Search for the cell housing the specified text and yield its [X, Y] center coordinate. 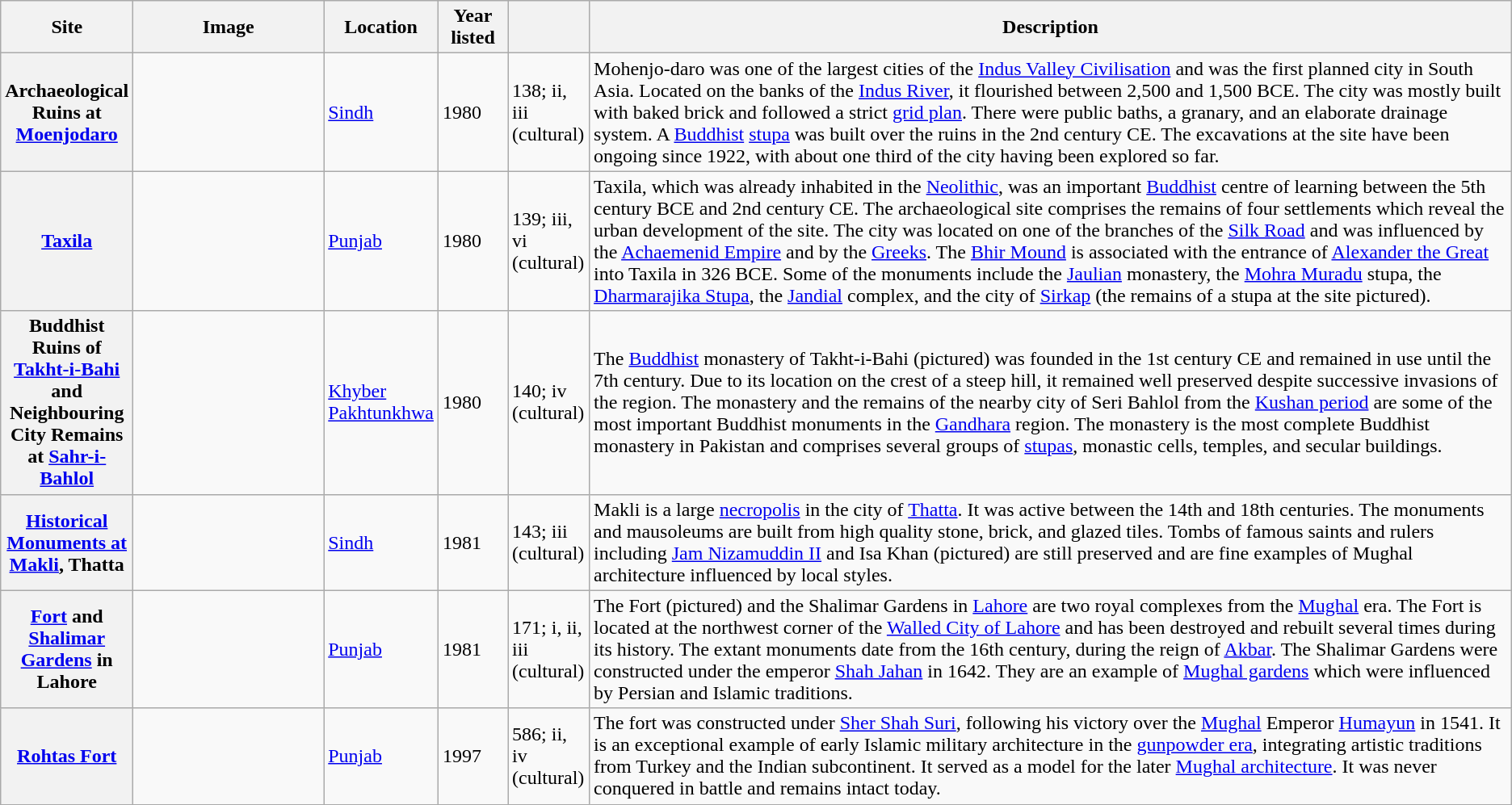
Khyber Pakhtunkhwa [381, 402]
139; iii, vi (cultural) [549, 241]
140; iv (cultural) [549, 402]
171; i, ii, iii (cultural) [549, 649]
1997 [472, 756]
Archaeological Ruins at Moenjodaro [67, 112]
586; ii, iv (cultural) [549, 756]
Description [1051, 27]
Site [67, 27]
143; iii (cultural) [549, 543]
Image [229, 27]
138; ii, iii (cultural) [549, 112]
Fort and Shalimar Gardens in Lahore [67, 649]
Buddhist Ruins of Takht-i-Bahi and Neighbouring City Remains at Sahr-i-Bahlol [67, 402]
Taxila [67, 241]
Year listed [472, 27]
Location [381, 27]
Historical Monuments at Makli, Thatta [67, 543]
Rohtas Fort [67, 756]
